For the text-containing cell, return its midpoint in [X, Y] coordinate format. 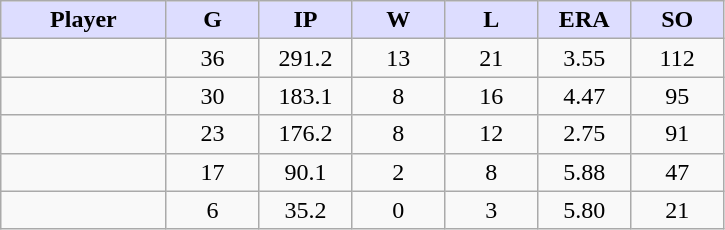
2 [398, 172]
W [398, 20]
36 [212, 58]
23 [212, 134]
IP [306, 20]
SO [678, 20]
90.1 [306, 172]
35.2 [306, 210]
17 [212, 172]
291.2 [306, 58]
0 [398, 210]
91 [678, 134]
Player [84, 20]
3 [492, 210]
47 [678, 172]
30 [212, 96]
5.88 [584, 172]
12 [492, 134]
183.1 [306, 96]
L [492, 20]
13 [398, 58]
ERA [584, 20]
2.75 [584, 134]
112 [678, 58]
95 [678, 96]
4.47 [584, 96]
6 [212, 210]
16 [492, 96]
5.80 [584, 210]
G [212, 20]
176.2 [306, 134]
3.55 [584, 58]
